Output the [X, Y] coordinate of the center of the cell containing the given text.  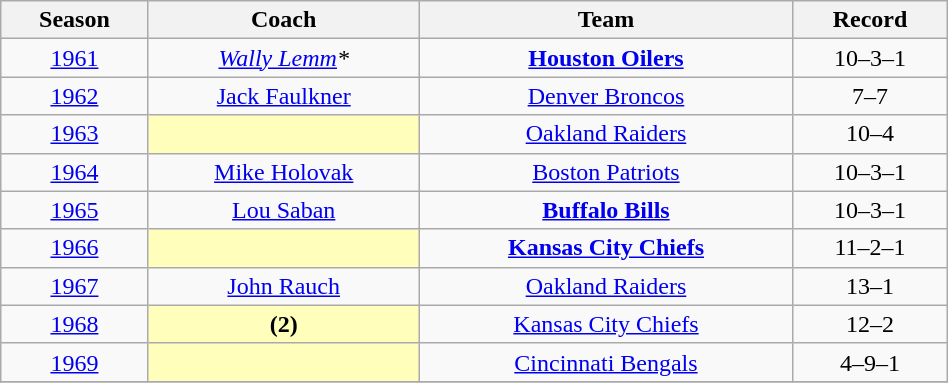
Boston Patriots [606, 172]
4–9–1 [870, 362]
7–7 [870, 96]
Record [870, 20]
Houston Oilers [606, 58]
Coach [284, 20]
(2) [284, 324]
Buffalo Bills [606, 210]
1961 [74, 58]
11–2–1 [870, 248]
1963 [74, 134]
Denver Broncos [606, 96]
John Rauch [284, 286]
Cincinnati Bengals [606, 362]
1968 [74, 324]
12–2 [870, 324]
10–4 [870, 134]
Wally Lemm* [284, 58]
Season [74, 20]
1967 [74, 286]
13–1 [870, 286]
1969 [74, 362]
Jack Faulkner [284, 96]
1962 [74, 96]
Team [606, 20]
1966 [74, 248]
Mike Holovak [284, 172]
1965 [74, 210]
Lou Saban [284, 210]
1964 [74, 172]
